Return [X, Y] of the center of cell containing provided text 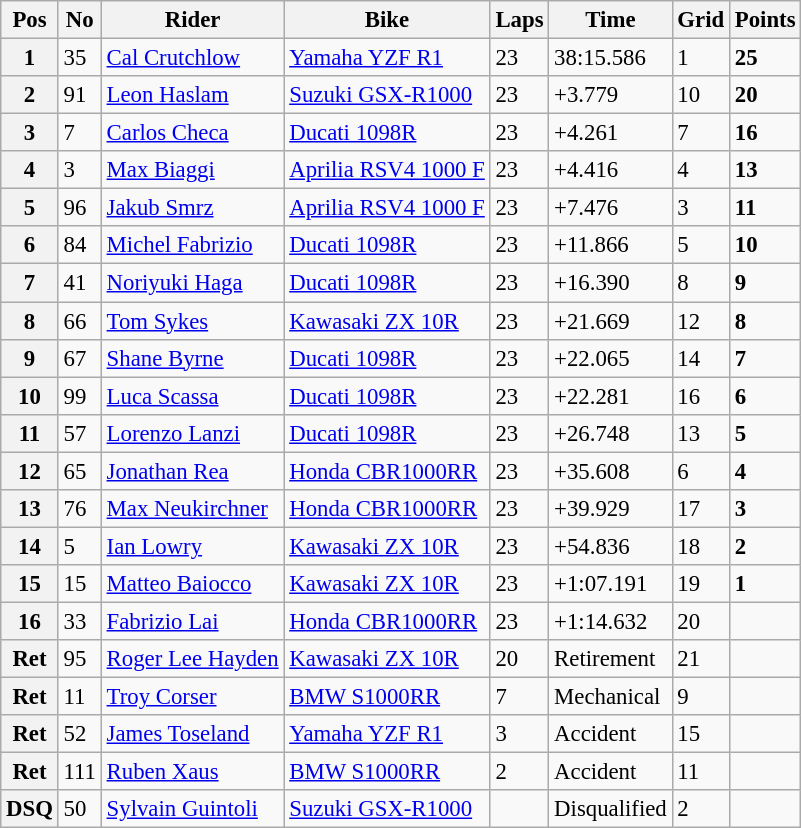
Ruben Xaus [192, 772]
+21.669 [610, 321]
25 [764, 58]
Tom Sykes [192, 321]
+11.866 [610, 245]
+54.836 [610, 546]
+4.416 [610, 170]
+4.261 [610, 133]
38:15.586 [610, 58]
+22.065 [610, 358]
Noriyuki Haga [192, 283]
Grid [700, 20]
+3.779 [610, 95]
Max Biaggi [192, 170]
19 [700, 584]
Retirement [610, 659]
Lorenzo Lanzi [192, 433]
No [80, 20]
Time [610, 20]
Mechanical [610, 697]
95 [80, 659]
Matteo Baiocco [192, 584]
Max Neukirchner [192, 509]
Sylvain Guintoli [192, 809]
James Toseland [192, 734]
Points [764, 20]
+7.476 [610, 208]
33 [80, 621]
+39.929 [610, 509]
41 [80, 283]
67 [80, 358]
Roger Lee Hayden [192, 659]
50 [80, 809]
Jonathan Rea [192, 471]
Pos [30, 20]
Jakub Smrz [192, 208]
91 [80, 95]
96 [80, 208]
DSQ [30, 809]
18 [700, 546]
52 [80, 734]
76 [80, 509]
Fabrizio Lai [192, 621]
Troy Corser [192, 697]
Carlos Checa [192, 133]
+1:14.632 [610, 621]
84 [80, 245]
+35.608 [610, 471]
Luca Scassa [192, 396]
65 [80, 471]
Michel Fabrizio [192, 245]
66 [80, 321]
99 [80, 396]
Leon Haslam [192, 95]
17 [700, 509]
21 [700, 659]
35 [80, 58]
57 [80, 433]
Disqualified [610, 809]
Bike [387, 20]
111 [80, 772]
+1:07.191 [610, 584]
Shane Byrne [192, 358]
+22.281 [610, 396]
+16.390 [610, 283]
Rider [192, 20]
Laps [520, 20]
Ian Lowry [192, 546]
Cal Crutchlow [192, 58]
+26.748 [610, 433]
